Identify which cell holds the provided text, then report its (x, y) central coordinate. 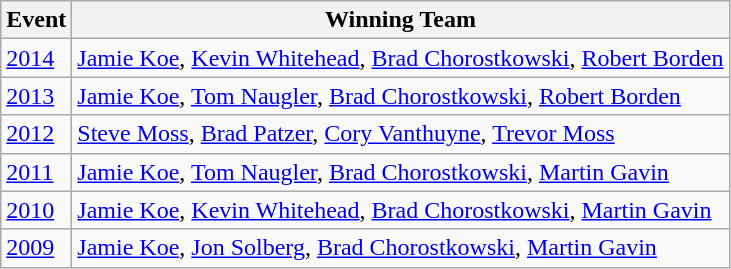
2013 (36, 96)
2014 (36, 58)
2009 (36, 248)
2010 (36, 210)
Jamie Koe, Tom Naugler, Brad Chorostkowski, Martin Gavin (400, 172)
2012 (36, 134)
Jamie Koe, Tom Naugler, Brad Chorostkowski, Robert Borden (400, 96)
Jamie Koe, Jon Solberg, Brad Chorostkowski, Martin Gavin (400, 248)
Winning Team (400, 20)
Jamie Koe, Kevin Whitehead, Brad Chorostkowski, Martin Gavin (400, 210)
Jamie Koe, Kevin Whitehead, Brad Chorostkowski, Robert Borden (400, 58)
Steve Moss, Brad Patzer, Cory Vanthuyne, Trevor Moss (400, 134)
Event (36, 20)
2011 (36, 172)
